Determine the [x, y] coordinate at the center of the cell enclosing the given text.  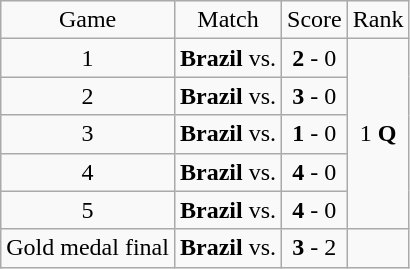
Gold medal final [88, 248]
2 - 0 [315, 58]
Game [88, 20]
Score [315, 20]
4 [88, 172]
3 [88, 134]
1 Q [378, 134]
1 - 0 [315, 134]
1 [88, 58]
3 - 2 [315, 248]
3 - 0 [315, 96]
2 [88, 96]
5 [88, 210]
Match [228, 20]
Rank [378, 20]
